Detect which cell encompasses the target text, then output its [x, y] center coordinate. 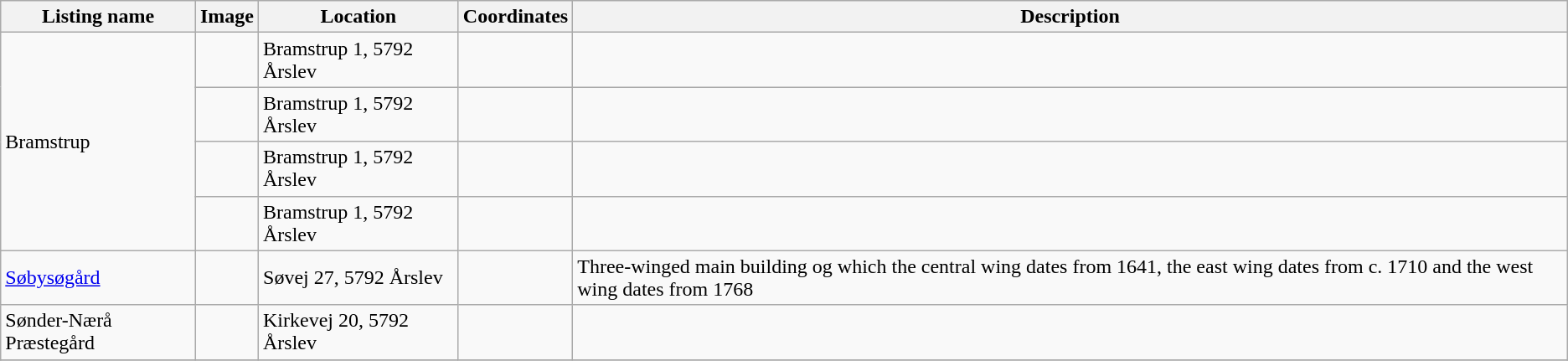
Location [358, 17]
Bramstrup [99, 142]
Kirkevej 20, 5792 Årslev [358, 332]
Coordinates [515, 17]
Sønder-Nærå Præstegård [99, 332]
Søbysøgård [99, 278]
Søvej 27, 5792 Årslev [358, 278]
Description [1070, 17]
Image [226, 17]
Listing name [99, 17]
Three-winged main building og which the central wing dates from 1641, the east wing dates from c. 1710 and the west wing dates from 1768 [1070, 278]
